Determine the [X, Y] coordinate at the center of the cell enclosing the given text.  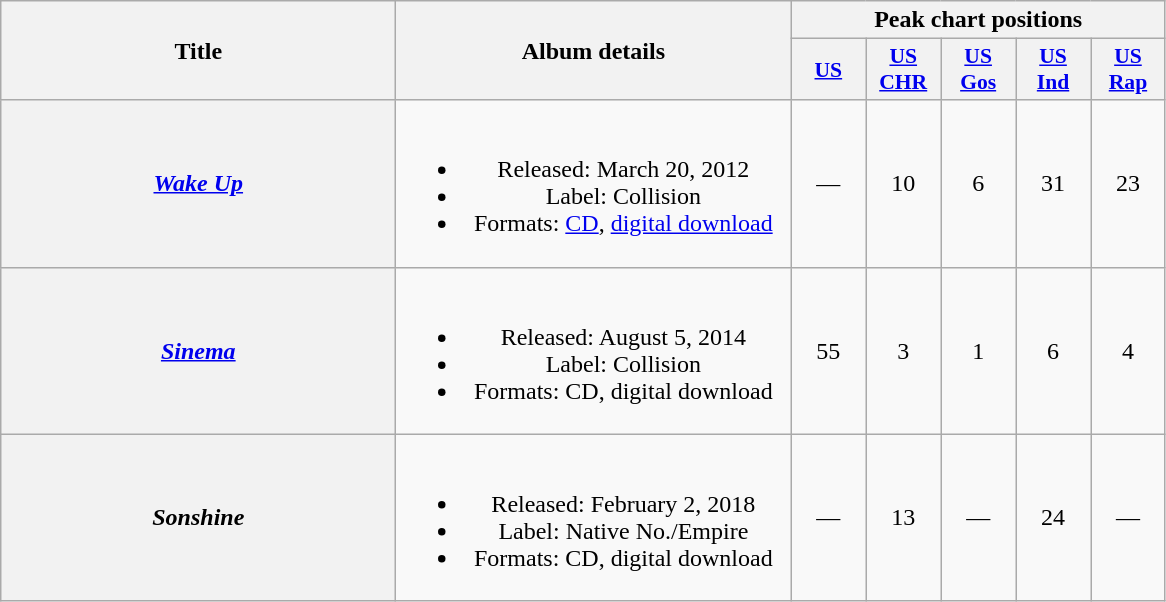
Title [198, 50]
USGos [978, 70]
10 [904, 184]
Album details [594, 50]
4 [1128, 350]
Sonshine [198, 518]
USInd [1054, 70]
13 [904, 518]
23 [1128, 184]
USRap [1128, 70]
55 [828, 350]
USCHR [904, 70]
Peak chart positions [978, 20]
Sinema [198, 350]
31 [1054, 184]
3 [904, 350]
Released: February 2, 2018Label: Native No./EmpireFormats: CD, digital download [594, 518]
24 [1054, 518]
US [828, 70]
Released: August 5, 2014Label: CollisionFormats: CD, digital download [594, 350]
Wake Up [198, 184]
1 [978, 350]
Released: March 20, 2012Label: CollisionFormats: CD, digital download [594, 184]
